Scan for the cell matching the given text and deliver its (x, y) coordinate at center. 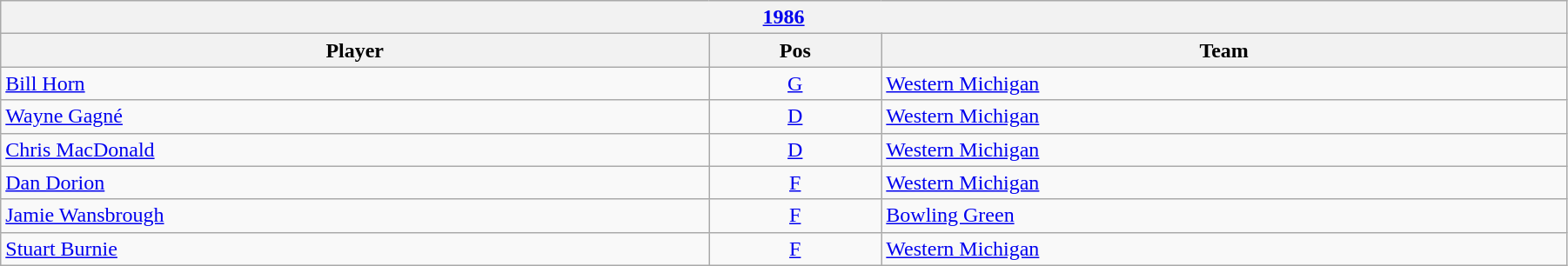
Player (355, 50)
Chris MacDonald (355, 150)
Jamie Wansbrough (355, 216)
Wayne Gagné (355, 116)
Stuart Burnie (355, 249)
Pos (795, 50)
G (795, 83)
Dan Dorion (355, 183)
1986 (784, 17)
Bill Horn (355, 83)
Bowling Green (1224, 216)
Team (1224, 50)
